Find where the given text appears and provide that cell's center as [x, y] coordinate. 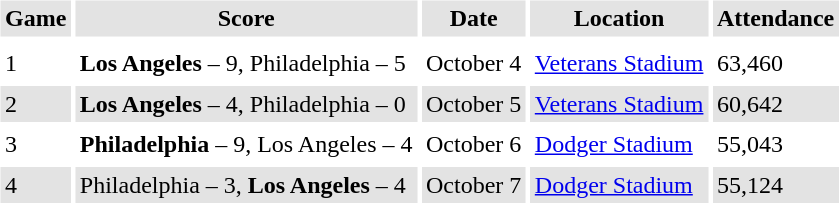
October 7 [474, 185]
60,642 [775, 104]
Philadelphia – 9, Los Angeles – 4 [246, 144]
Date [474, 18]
Attendance [775, 18]
4 [35, 185]
3 [35, 144]
55,043 [775, 144]
Los Angeles – 4, Philadelphia – 0 [246, 104]
1 [35, 64]
Los Angeles – 9, Philadelphia – 5 [246, 64]
Location [619, 18]
October 4 [474, 64]
63,460 [775, 64]
55,124 [775, 185]
Philadelphia – 3, Los Angeles – 4 [246, 185]
Score [246, 18]
October 6 [474, 144]
2 [35, 104]
October 5 [474, 104]
Game [35, 18]
